Provide the (X, Y) coordinate of the cell's center where the given text is located.  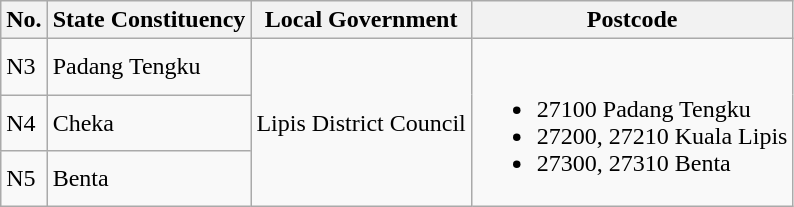
N3 (24, 67)
27100 Padang Tengku27200, 27210 Kuala Lipis27300, 27310 Benta (632, 122)
N4 (24, 122)
N5 (24, 178)
No. (24, 20)
Lipis District Council (361, 122)
Cheka (149, 122)
Postcode (632, 20)
Local Government (361, 20)
Padang Tengku (149, 67)
Benta (149, 178)
State Constituency (149, 20)
